Determine the (x, y) coordinate at the center of the cell enclosing the given text.  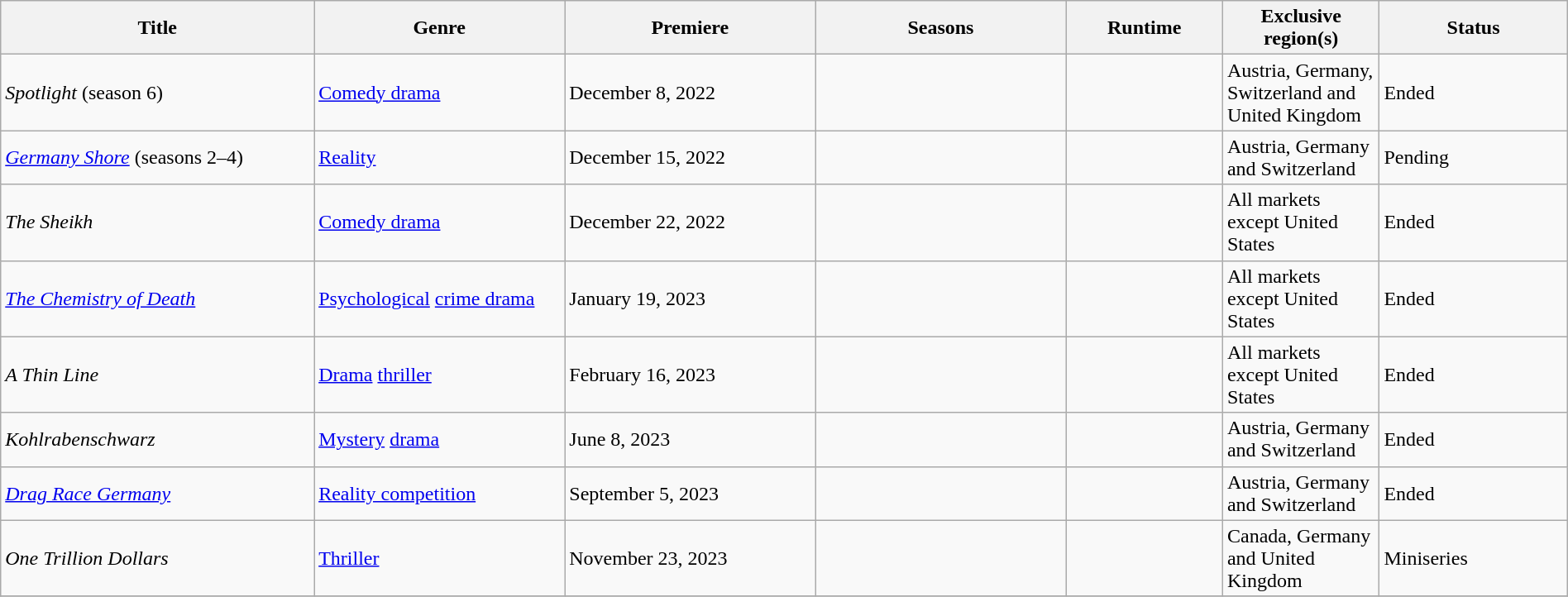
September 5, 2023 (690, 493)
Status (1474, 28)
Spotlight (season 6) (157, 93)
Thriller (440, 558)
Mystery drama (440, 440)
December 15, 2022 (690, 157)
The Sheikh (157, 222)
Drag Race Germany (157, 493)
January 19, 2023 (690, 298)
December 8, 2022 (690, 93)
Psychological crime drama (440, 298)
Canada, Germany and United Kingdom (1300, 558)
Exclusive region(s) (1300, 28)
Kohlrabenschwarz (157, 440)
June 8, 2023 (690, 440)
Drama thriller (440, 375)
Pending (1474, 157)
December 22, 2022 (690, 222)
February 16, 2023 (690, 375)
Seasons (941, 28)
Genre (440, 28)
One Trillion Dollars (157, 558)
Runtime (1145, 28)
Austria, Germany, Switzerland and United Kingdom (1300, 93)
Reality competition (440, 493)
November 23, 2023 (690, 558)
A Thin Line (157, 375)
Title (157, 28)
Miniseries (1474, 558)
Premiere (690, 28)
Reality (440, 157)
Germany Shore (seasons 2–4) (157, 157)
The Chemistry of Death (157, 298)
